Return (x, y) of the center of cell containing provided text 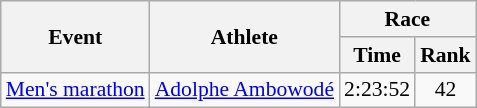
Rank (446, 55)
Race (408, 19)
42 (446, 90)
Time (377, 55)
Adolphe Ambowodé (244, 90)
2:23:52 (377, 90)
Event (76, 36)
Athlete (244, 36)
Men's marathon (76, 90)
